Search for the cell housing the specified text and yield its (X, Y) center coordinate. 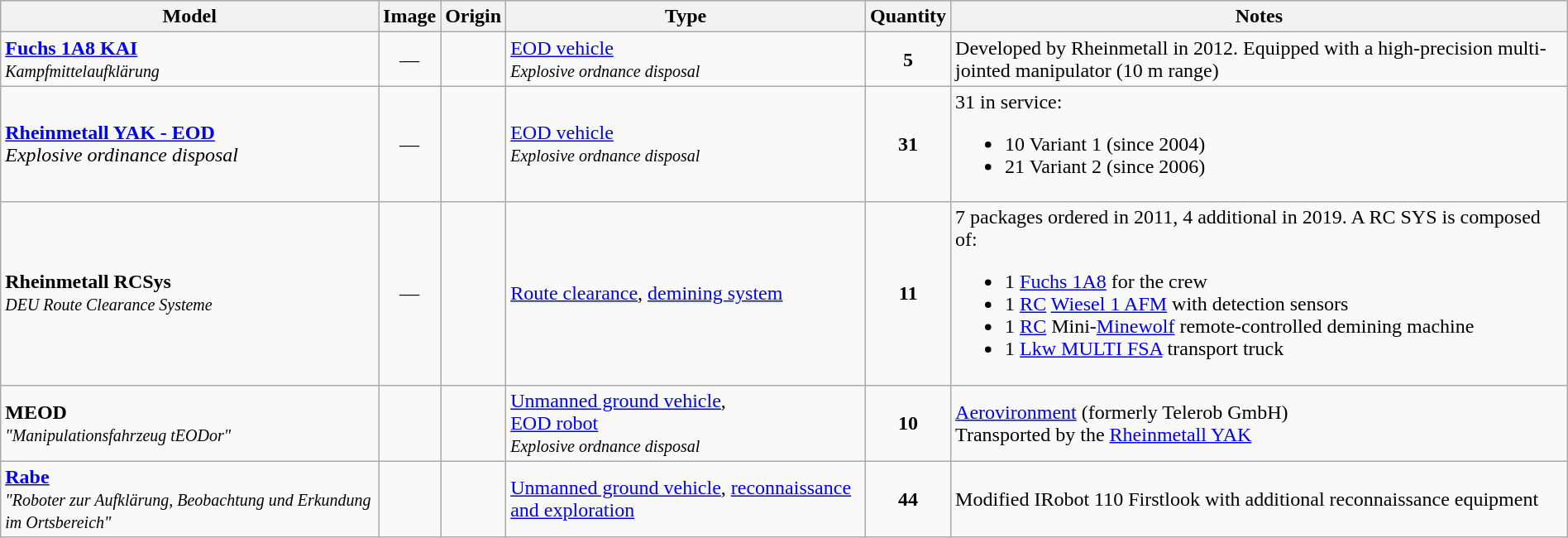
10 (908, 423)
Fuchs 1A8 KAIKampfmittelaufklärung (190, 60)
31 in service:10 Variant 1 (since 2004)21 Variant 2 (since 2006) (1260, 144)
Origin (473, 17)
Rheinmetall RCSysDEU Route Clearance Systeme (190, 293)
Aerovironment (formerly Telerob GmbH)Transported by the Rheinmetall YAK (1260, 423)
Rabe"Roboter zur Aufklärung, Beobachtung und Erkundung im Ortsbereich" (190, 499)
Route clearance, demining system (686, 293)
Model (190, 17)
Image (410, 17)
Type (686, 17)
Unmanned ground vehicle, reconnaissance and exploration (686, 499)
Developed by Rheinmetall in 2012. Equipped with a high-precision multi-jointed manipulator (10 m range) (1260, 60)
Unmanned ground vehicle,EOD robotExplosive ordnance disposal (686, 423)
Rheinmetall YAK - EODExplosive ordinance disposal (190, 144)
Modified IRobot 110 Firstlook with additional reconnaissance equipment (1260, 499)
Notes (1260, 17)
Quantity (908, 17)
44 (908, 499)
11 (908, 293)
31 (908, 144)
5 (908, 60)
MEOD"Manipulationsfahrzeug tEODor" (190, 423)
